Determine the [x, y] coordinate at the center of the cell enclosing the given text.  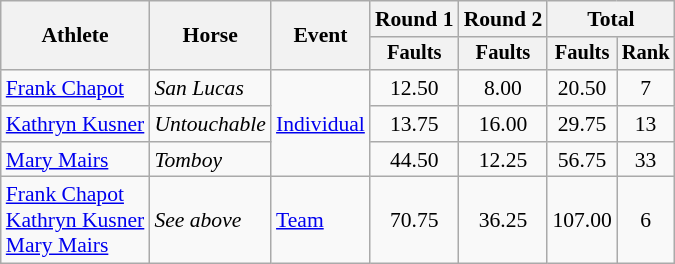
56.75 [582, 160]
13.75 [414, 124]
Frank ChapotKathryn KusnerMary Mairs [76, 220]
16.00 [504, 124]
Round 1 [414, 19]
12.25 [504, 160]
Total [610, 19]
Tomboy [210, 160]
44.50 [414, 160]
Kathryn Kusner [76, 124]
See above [210, 220]
Team [320, 220]
Mary Mairs [76, 160]
29.75 [582, 124]
Round 2 [504, 19]
Event [320, 36]
70.75 [414, 220]
107.00 [582, 220]
Horse [210, 36]
33 [646, 160]
20.50 [582, 88]
Athlete [76, 36]
Frank Chapot [76, 88]
8.00 [504, 88]
San Lucas [210, 88]
36.25 [504, 220]
13 [646, 124]
12.50 [414, 88]
Individual [320, 124]
7 [646, 88]
Untouchable [210, 124]
6 [646, 220]
Rank [646, 54]
